Identify which cell holds the provided text, then report its (x, y) central coordinate. 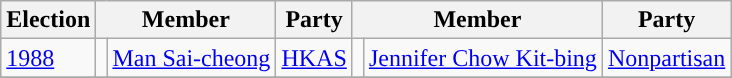
Election (48, 20)
HKAS (314, 58)
Man Sai-cheong (192, 58)
1988 (48, 58)
Nonpartisan (666, 58)
Jennifer Chow Kit-bing (482, 58)
